Identify which cell holds the provided text, then report its (x, y) central coordinate. 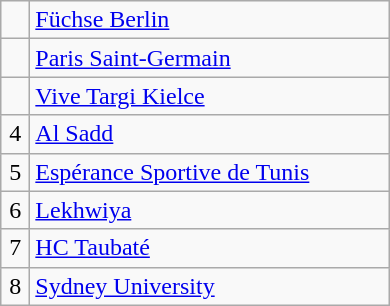
7 (16, 248)
Paris Saint-Germain (210, 58)
8 (16, 286)
HC Taubaté (210, 248)
4 (16, 134)
Lekhwiya (210, 210)
Al Sadd (210, 134)
Vive Targi Kielce (210, 96)
Espérance Sportive de Tunis (210, 172)
Sydney University (210, 286)
5 (16, 172)
Füchse Berlin (210, 20)
6 (16, 210)
